Determine the [X, Y] coordinate at the center of the cell enclosing the given text.  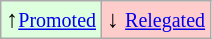
↑Promoted [52, 20]
↓ Relegated [156, 20]
